Identify which cell holds the provided text, then report its (X, Y) central coordinate. 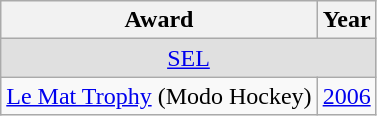
Award (159, 20)
2006 (346, 96)
SEL (188, 58)
Le Mat Trophy (Modo Hockey) (159, 96)
Year (346, 20)
